Search for the cell housing the specified text and yield its (x, y) center coordinate. 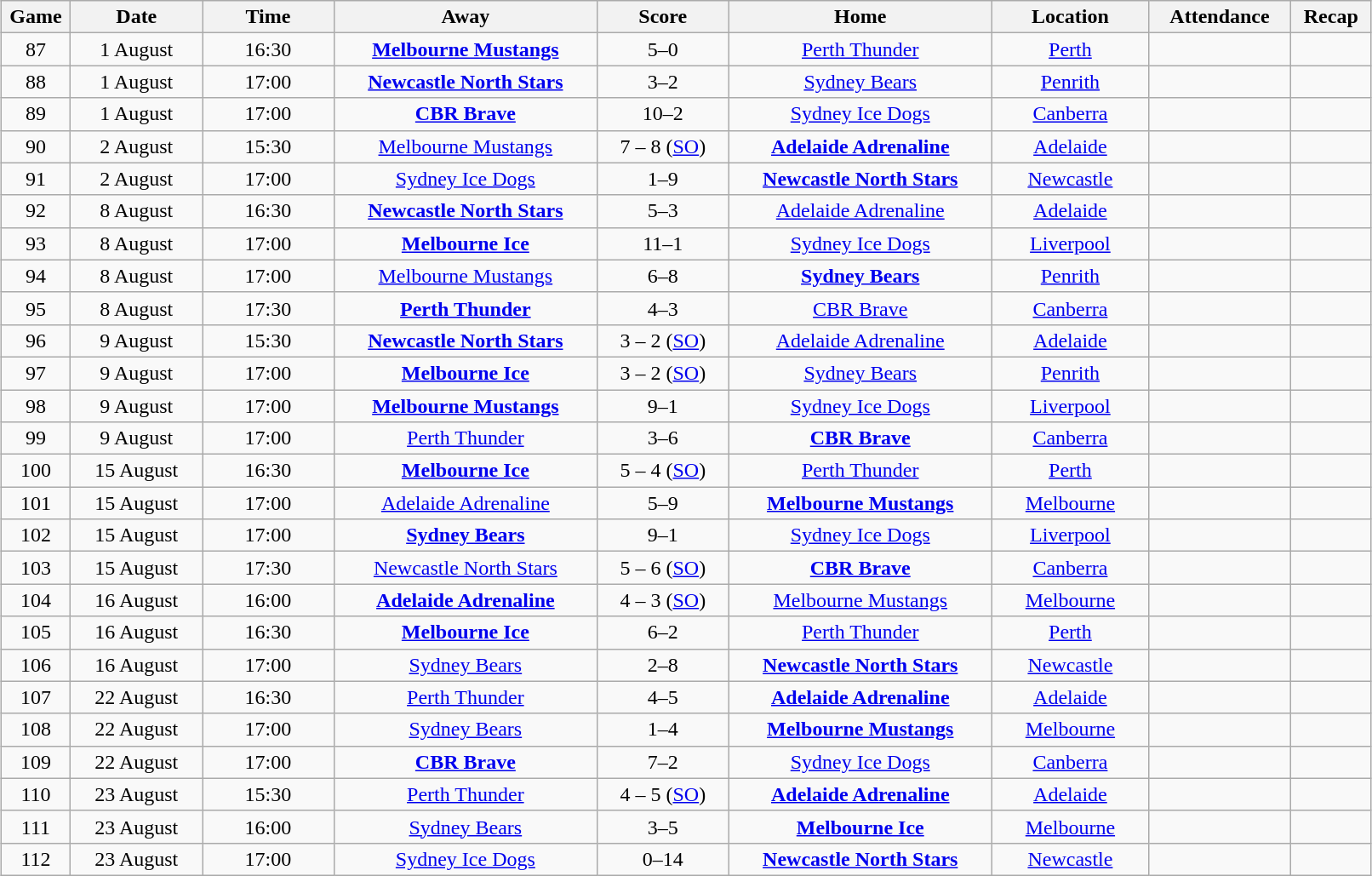
4–5 (662, 697)
91 (36, 179)
99 (36, 438)
4–3 (662, 308)
0–14 (662, 859)
101 (36, 503)
95 (36, 308)
1–9 (662, 179)
94 (36, 276)
11–1 (662, 243)
Date (136, 17)
Location (1070, 17)
98 (36, 406)
Game (36, 17)
7–2 (662, 762)
90 (36, 146)
110 (36, 794)
Attendance (1219, 17)
4 – 3 (SO) (662, 600)
Score (662, 17)
3–6 (662, 438)
97 (36, 373)
108 (36, 730)
5–0 (662, 49)
92 (36, 211)
5–9 (662, 503)
104 (36, 600)
10–2 (662, 114)
88 (36, 82)
5–3 (662, 211)
Home (860, 17)
106 (36, 665)
3–5 (662, 827)
6–2 (662, 633)
96 (36, 341)
Recap (1331, 17)
89 (36, 114)
107 (36, 697)
1–4 (662, 730)
4 – 5 (SO) (662, 794)
102 (36, 535)
100 (36, 471)
6–8 (662, 276)
112 (36, 859)
93 (36, 243)
3–2 (662, 82)
5 – 4 (SO) (662, 471)
Away (465, 17)
103 (36, 568)
109 (36, 762)
105 (36, 633)
Time (269, 17)
5 – 6 (SO) (662, 568)
7 – 8 (SO) (662, 146)
2–8 (662, 665)
87 (36, 49)
111 (36, 827)
